Provide the [x, y] coordinate of the cell's center where the given text is located.  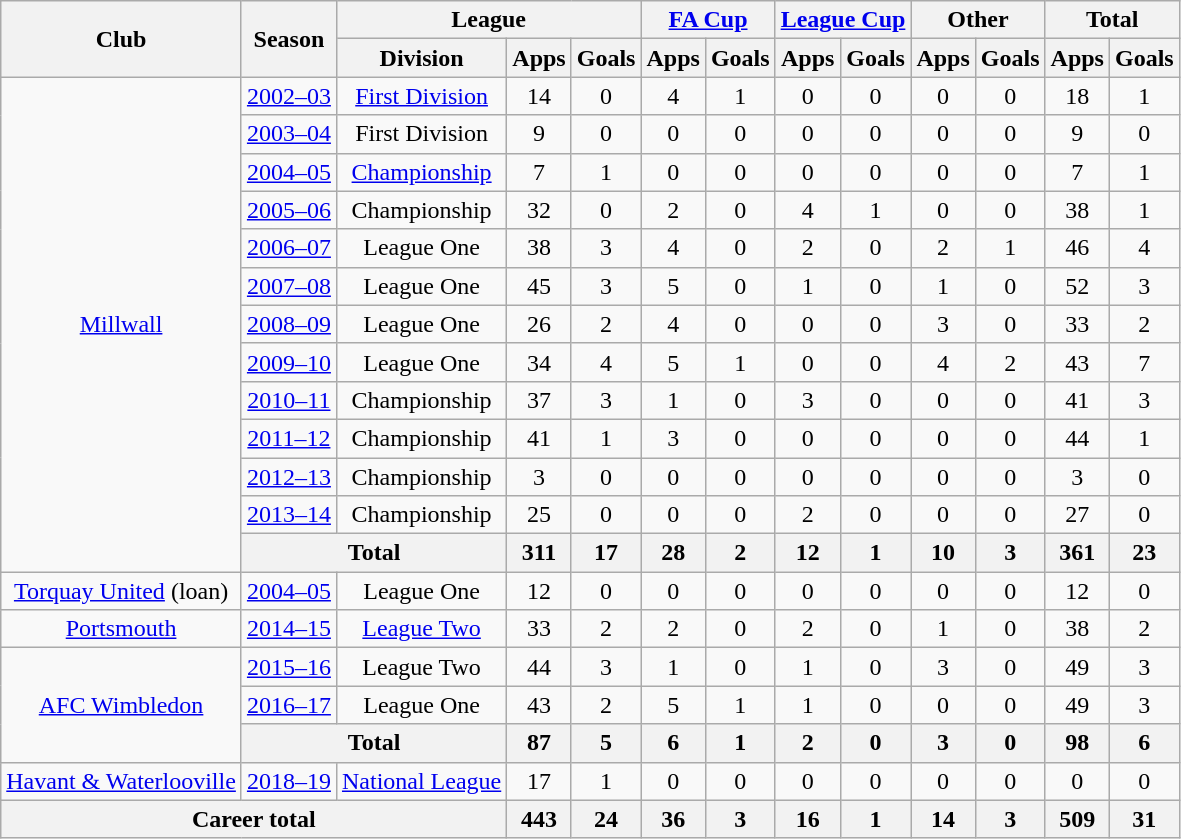
2010–11 [288, 400]
2014–15 [288, 629]
Millwall [122, 324]
361 [1077, 553]
Torquay United (loan) [122, 591]
23 [1144, 553]
10 [943, 553]
45 [539, 286]
2002–03 [288, 96]
2005–06 [288, 210]
98 [1077, 743]
28 [673, 553]
34 [539, 362]
National League [421, 781]
2009–10 [288, 362]
FA Cup [708, 20]
AFC Wimbledon [122, 705]
Club [122, 39]
2016–17 [288, 705]
Season [288, 39]
36 [673, 819]
Other [978, 20]
2012–13 [288, 477]
46 [1077, 248]
2008–09 [288, 324]
2003–04 [288, 134]
Career total [254, 819]
Division [421, 58]
31 [1144, 819]
2007–08 [288, 286]
32 [539, 210]
18 [1077, 96]
509 [1077, 819]
Portsmouth [122, 629]
443 [539, 819]
16 [808, 819]
27 [1077, 515]
311 [539, 553]
2013–14 [288, 515]
2018–19 [288, 781]
26 [539, 324]
Havant & Waterlooville [122, 781]
37 [539, 400]
2011–12 [288, 438]
25 [539, 515]
2015–16 [288, 667]
2006–07 [288, 248]
24 [606, 819]
87 [539, 743]
52 [1077, 286]
League [488, 20]
League Cup [843, 20]
